Extract the [X, Y] coordinate from the center of the cell holding the provided text.  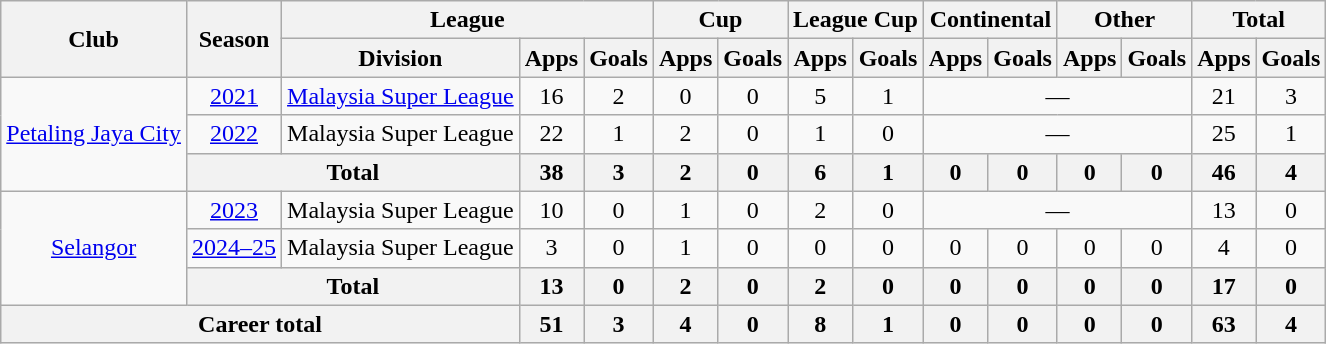
5 [820, 96]
2022 [234, 134]
21 [1224, 96]
8 [820, 324]
Continental [990, 20]
2023 [234, 210]
2021 [234, 96]
Club [94, 39]
Cup [720, 20]
Career total [260, 324]
63 [1224, 324]
17 [1224, 286]
Season [234, 39]
Petaling Jaya City [94, 134]
51 [551, 324]
22 [551, 134]
League [468, 20]
Selangor [94, 248]
6 [820, 172]
Division [401, 58]
10 [551, 210]
2024–25 [234, 248]
46 [1224, 172]
League Cup [856, 20]
25 [1224, 134]
16 [551, 96]
38 [551, 172]
Other [1124, 20]
